Scan for the cell matching the given text and deliver its [x, y] coordinate at center. 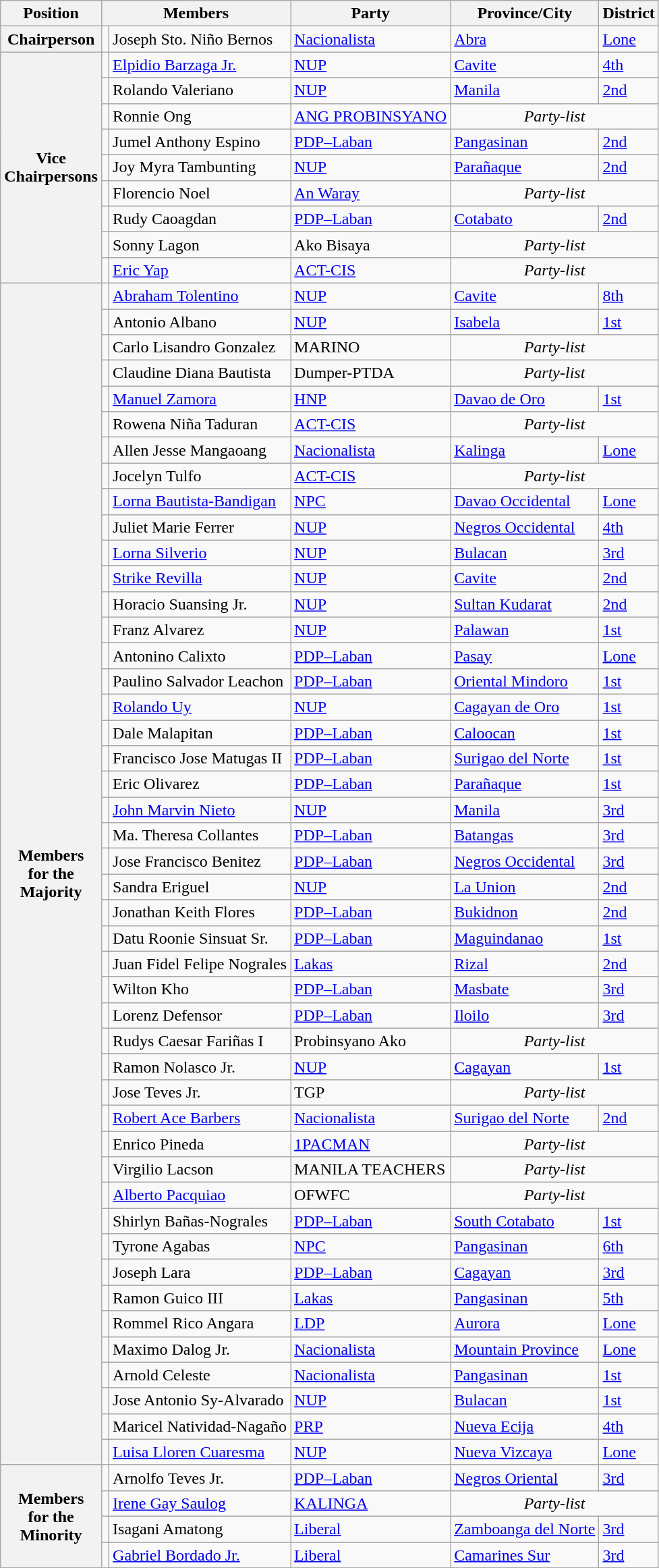
Pasay [525, 655]
Elpidio Barzaga Jr. [200, 65]
Province/City [525, 13]
Manuel Zamora [200, 399]
Abraham Tolentino [200, 296]
Zamboanga del Norte [525, 1529]
Datu Roonie Sinsuat Sr. [200, 938]
Eric Yap [200, 270]
Caloocan [525, 732]
Lorna Bautista-Bandigan [200, 502]
Antonino Calixto [200, 655]
Members [196, 13]
Nueva Vizcaya [525, 1452]
Isabela [525, 322]
Arnolfo Teves Jr. [200, 1478]
John Marvin Nieto [200, 810]
Wilton Kho [200, 990]
Jose Francisco Benitez [200, 861]
Membersfor theMajority [51, 873]
Virgilio Lacson [200, 1170]
Irene Gay Saulog [200, 1503]
Joseph Lara [200, 1272]
Jonathan Keith Flores [200, 913]
8th [629, 296]
Jose Teves Jr. [200, 1092]
Horacio Suansing Jr. [200, 604]
6th [629, 1247]
Juan Fidel Felipe Nograles [200, 964]
Rudys Caesar Fariñas I [200, 1041]
Palawan [525, 630]
Shirlyn Bañas-Nograles [200, 1221]
Ma. Theresa Collantes [200, 836]
Iloilo [525, 1015]
Rolando Valeriano [200, 90]
Abra [525, 39]
Maximo Dalog Jr. [200, 1349]
Eric Olivarez [200, 784]
Allen Jesse Mangaoang [200, 450]
Sandra Eriguel [200, 887]
Masbate [525, 990]
Cotabato [525, 219]
Negros Oriental [525, 1478]
Florencio Noel [200, 193]
5th [629, 1298]
Paulino Salvador Leachon [200, 681]
Cagayan de Oro [525, 707]
Membersfor theMinority [51, 1516]
Arnold Celeste [200, 1375]
Jose Antonio Sy-Alvarado [200, 1401]
Antonio Albano [200, 322]
Party [371, 13]
La Union [525, 887]
KALINGA [371, 1503]
OFWFC [371, 1195]
Oriental Mindoro [525, 681]
Strike Revilla [200, 578]
South Cotabato [525, 1221]
Lorenz Defensor [200, 1015]
Jumel Anthony Espino [200, 142]
Kalinga [525, 450]
PRP [371, 1426]
ANG PROBINSYANO [371, 116]
Ronnie Ong [200, 116]
Francisco Jose Matugas II [200, 759]
Gabriel Bordado Jr. [200, 1555]
Position [51, 13]
Dumper-PTDA [371, 373]
Bukidnon [525, 913]
Rommel Rico Angara [200, 1324]
District [629, 13]
Rowena Niña Taduran [200, 425]
An Waray [371, 193]
Dale Malapitan [200, 732]
Franz Alvarez [200, 630]
Joy Myra Tambunting [200, 167]
Alberto Pacquiao [200, 1195]
Tyrone Agabas [200, 1247]
Juliet Marie Ferrer [200, 527]
Rolando Uy [200, 707]
MARINO [371, 348]
Enrico Pineda [200, 1144]
Lorna Silverio [200, 553]
Carlo Lisandro Gonzalez [200, 348]
Chairperson [51, 39]
Nueva Ecija [525, 1426]
Ako Bisaya [371, 244]
Sonny Lagon [200, 244]
1PACMAN [371, 1144]
ViceChairpersons [51, 167]
Isagani Amatong [200, 1529]
LDP [371, 1324]
Mountain Province [525, 1349]
Maguindanao [525, 938]
Ramon Guico III [200, 1298]
Rudy Caoagdan [200, 219]
Batangas [525, 836]
Sultan Kudarat [525, 604]
Maricel Natividad-Nagaño [200, 1426]
TGP [371, 1092]
Probinsyano Ako [371, 1041]
Davao Occidental [525, 502]
MANILA TEACHERS [371, 1170]
Ramon Nolasco Jr. [200, 1066]
Rizal [525, 964]
Aurora [525, 1324]
Camarines Sur [525, 1555]
Davao de Oro [525, 399]
Joseph Sto. Niño Bernos [200, 39]
Jocelyn Tulfo [200, 476]
Claudine Diana Bautista [200, 373]
Luisa Lloren Cuaresma [200, 1452]
Robert Ace Barbers [200, 1118]
HNP [371, 399]
